Locate the cell with the specified text and output its (x, y) center coordinate. 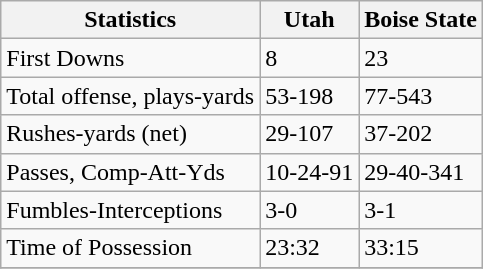
37-202 (421, 134)
First Downs (130, 58)
10-24-91 (310, 172)
33:15 (421, 248)
77-543 (421, 96)
Statistics (130, 20)
23 (421, 58)
Passes, Comp-Att-Yds (130, 172)
29-40-341 (421, 172)
Boise State (421, 20)
Total offense, plays-yards (130, 96)
53-198 (310, 96)
8 (310, 58)
3-1 (421, 210)
Time of Possession (130, 248)
29-107 (310, 134)
23:32 (310, 248)
Utah (310, 20)
3-0 (310, 210)
Fumbles-Interceptions (130, 210)
Rushes-yards (net) (130, 134)
